Pinpoint the cell where the given text exists, returning its [x, y] midpoint coordinate. 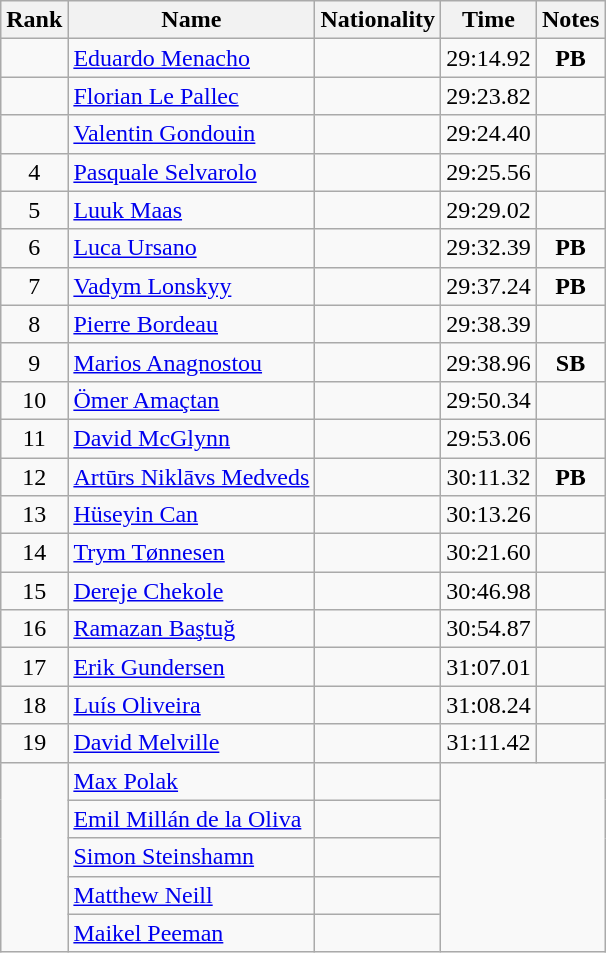
Emil Millán de la Oliva [192, 819]
14 [34, 553]
Time [489, 20]
11 [34, 438]
10 [34, 400]
4 [34, 172]
19 [34, 743]
Marios Anagnostou [192, 362]
Artūrs Niklāvs Medveds [192, 477]
Max Polak [192, 781]
SB [570, 362]
Hüseyin Can [192, 515]
30:11.32 [489, 477]
Dereje Chekole [192, 591]
Erik Gundersen [192, 667]
31:07.01 [489, 667]
Luís Oliveira [192, 705]
29:53.06 [489, 438]
6 [34, 248]
13 [34, 515]
Pierre Bordeau [192, 324]
Valentin Gondouin [192, 134]
29:38.96 [489, 362]
30:46.98 [489, 591]
Luuk Maas [192, 210]
29:14.92 [489, 58]
Name [192, 20]
29:50.34 [489, 400]
Matthew Neill [192, 895]
9 [34, 362]
7 [34, 286]
Eduardo Menacho [192, 58]
30:21.60 [489, 553]
15 [34, 591]
29:25.56 [489, 172]
31:11.42 [489, 743]
5 [34, 210]
David McGlynn [192, 438]
Trym Tønnesen [192, 553]
29:32.39 [489, 248]
17 [34, 667]
Simon Steinshamn [192, 857]
Vadym Lonskyy [192, 286]
Ömer Amaçtan [192, 400]
30:54.87 [489, 629]
Luca Ursano [192, 248]
Rank [34, 20]
12 [34, 477]
29:37.24 [489, 286]
18 [34, 705]
Notes [570, 20]
29:23.82 [489, 96]
16 [34, 629]
30:13.26 [489, 515]
29:38.39 [489, 324]
Florian Le Pallec [192, 96]
29:24.40 [489, 134]
31:08.24 [489, 705]
Ramazan Baştuğ [192, 629]
Nationality [378, 20]
David Melville [192, 743]
Pasquale Selvarolo [192, 172]
29:29.02 [489, 210]
8 [34, 324]
Maikel Peeman [192, 933]
